Determine the [x, y] coordinate at the center of the cell enclosing the given text.  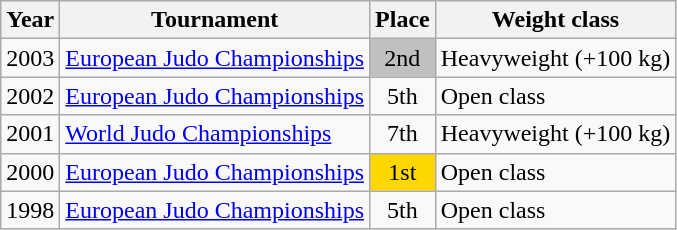
1st [403, 172]
2000 [30, 172]
2002 [30, 96]
2nd [403, 58]
7th [403, 134]
1998 [30, 210]
Tournament [215, 20]
World Judo Championships [215, 134]
Place [403, 20]
Weight class [556, 20]
2003 [30, 58]
2001 [30, 134]
Year [30, 20]
